Output the [X, Y] coordinate of the center of the cell containing the given text.  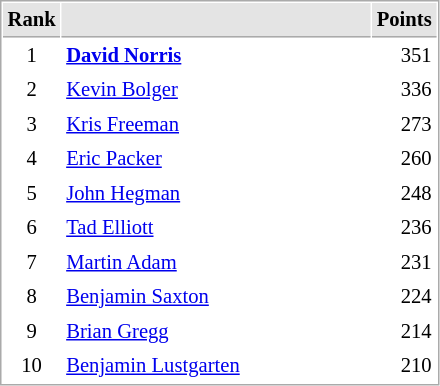
8 [32, 296]
231 [404, 262]
5 [32, 194]
David Norris [216, 56]
4 [32, 158]
9 [32, 332]
Martin Adam [216, 262]
Points [404, 20]
Brian Gregg [216, 332]
248 [404, 194]
Benjamin Lustgarten [216, 366]
7 [32, 262]
1 [32, 56]
3 [32, 124]
Tad Elliott [216, 228]
Rank [32, 20]
10 [32, 366]
Eric Packer [216, 158]
351 [404, 56]
Kevin Bolger [216, 90]
Kris Freeman [216, 124]
336 [404, 90]
224 [404, 296]
260 [404, 158]
John Hegman [216, 194]
214 [404, 332]
6 [32, 228]
2 [32, 90]
273 [404, 124]
210 [404, 366]
236 [404, 228]
Benjamin Saxton [216, 296]
